For the text-containing cell, return its midpoint in [X, Y] coordinate format. 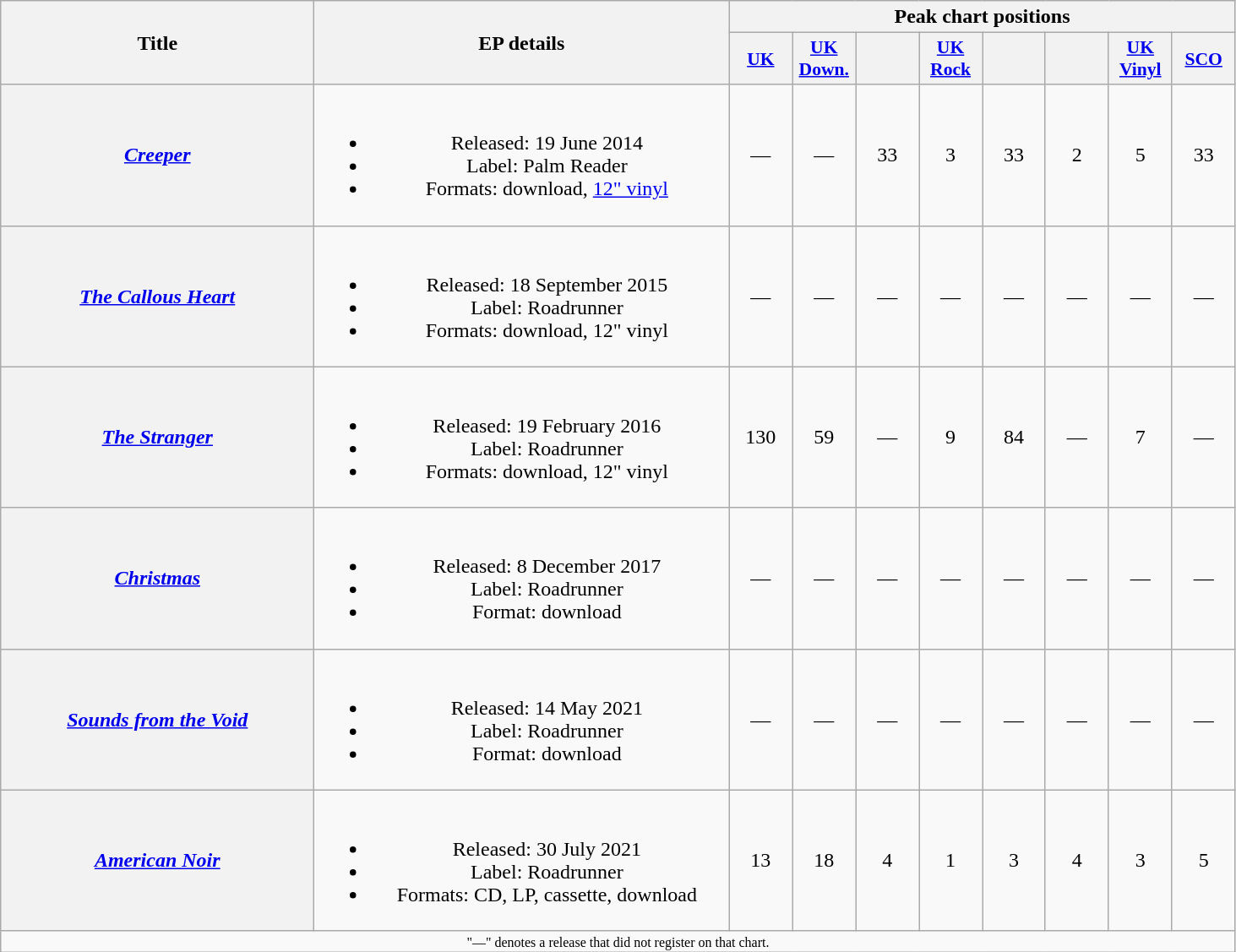
The Callous Heart [157, 296]
1 [951, 860]
Released: 30 July 2021Label: RoadrunnerFormats: CD, LP, cassette, download [522, 860]
Released: 8 December 2017Label: RoadrunnerFormat: download [522, 578]
Christmas [157, 578]
130 [760, 438]
Released: 18 September 2015Label: RoadrunnerFormats: download, 12" vinyl [522, 296]
Title [157, 42]
Released: 19 June 2014Label: Palm ReaderFormats: download, 12" vinyl [522, 155]
84 [1014, 438]
"—" denotes a release that did not register on that chart. [618, 941]
UKDown. [825, 59]
Peak chart positions [982, 17]
American Noir [157, 860]
9 [951, 438]
2 [1076, 155]
UKRock [951, 59]
13 [760, 860]
59 [825, 438]
SCO [1203, 59]
The Stranger [157, 438]
UK [760, 59]
7 [1141, 438]
UKVinyl [1141, 59]
Released: 19 February 2016Label: RoadrunnerFormats: download, 12" vinyl [522, 438]
18 [825, 860]
Sounds from the Void [157, 720]
Creeper [157, 155]
EP details [522, 42]
Released: 14 May 2021Label: RoadrunnerFormat: download [522, 720]
